Extract the [x, y] coordinate from the center of the cell holding the provided text.  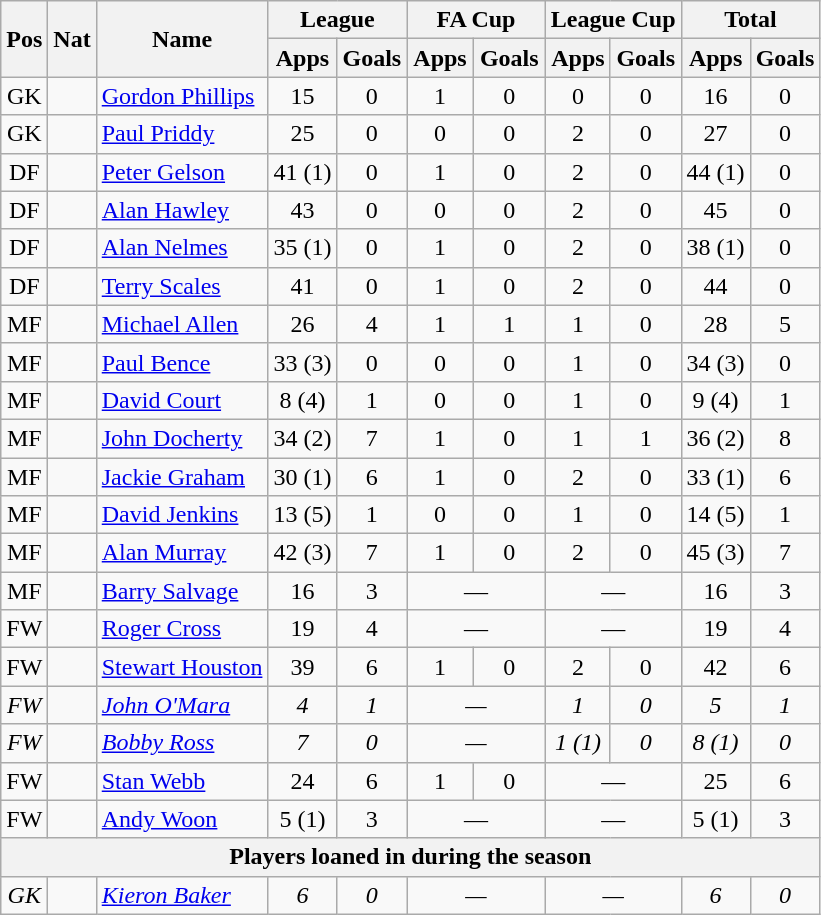
43 [302, 210]
45 (3) [716, 553]
34 (2) [302, 438]
Andy Woon [182, 819]
Barry Salvage [182, 591]
26 [302, 324]
David Jenkins [182, 515]
Peter Gelson [182, 172]
Total [750, 20]
33 (1) [716, 477]
Roger Cross [182, 629]
Stewart Houston [182, 667]
35 (1) [302, 248]
Name [182, 39]
8 [785, 438]
15 [302, 96]
Kieron Baker [182, 895]
Alan Nelmes [182, 248]
36 (2) [716, 438]
John O'Mara [182, 705]
33 (3) [302, 362]
John Docherty [182, 438]
42 [716, 667]
Nat [72, 39]
1 (1) [578, 743]
Bobby Ross [182, 743]
28 [716, 324]
41 (1) [302, 172]
Alan Hawley [182, 210]
Pos [24, 39]
Paul Bence [182, 362]
30 (1) [302, 477]
FA Cup [476, 20]
Alan Murray [182, 553]
42 (3) [302, 553]
39 [302, 667]
45 [716, 210]
League [338, 20]
8 (1) [716, 743]
44 [716, 286]
27 [716, 134]
Gordon Phillips [182, 96]
Terry Scales [182, 286]
Paul Priddy [182, 134]
Jackie Graham [182, 477]
Stan Webb [182, 781]
David Court [182, 400]
38 (1) [716, 248]
44 (1) [716, 172]
34 (3) [716, 362]
League Cup [613, 20]
Michael Allen [182, 324]
41 [302, 286]
8 (4) [302, 400]
9 (4) [716, 400]
24 [302, 781]
Players loaned in during the season [410, 857]
14 (5) [716, 515]
13 (5) [302, 515]
